Scan for the cell matching the given text and deliver its [X, Y] coordinate at center. 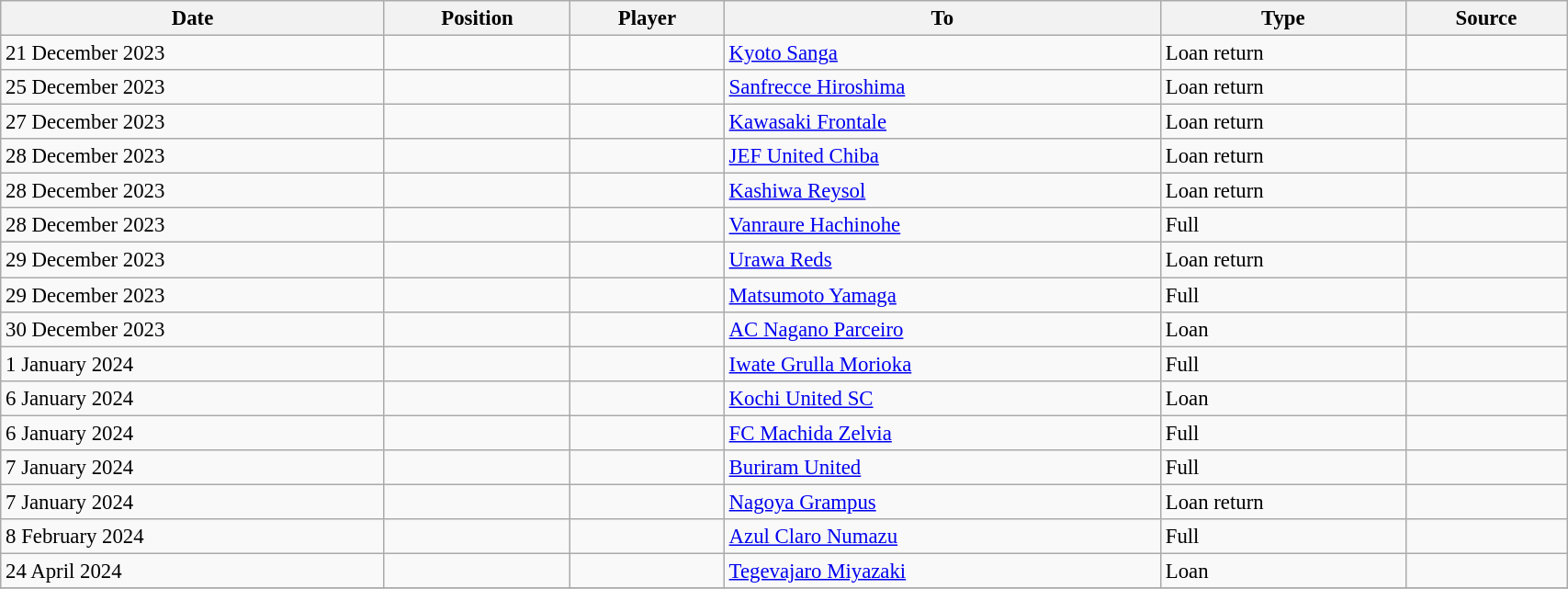
8 February 2024 [193, 537]
Sanfrecce Hiroshima [942, 87]
Kochi United SC [942, 398]
1 January 2024 [193, 364]
Player [648, 18]
Kashiwa Reysol [942, 191]
Date [193, 18]
21 December 2023 [193, 53]
Tegevajaro Miyazaki [942, 571]
Buriram United [942, 468]
Position [477, 18]
Azul Claro Numazu [942, 537]
Matsumoto Yamaga [942, 295]
JEF United Chiba [942, 156]
Vanraure Hachinohe [942, 225]
25 December 2023 [193, 87]
FC Machida Zelvia [942, 433]
Urawa Reds [942, 260]
Kyoto Sanga [942, 53]
Iwate Grulla Morioka [942, 364]
AC Nagano Parceiro [942, 329]
27 December 2023 [193, 122]
Type [1282, 18]
Nagoya Grampus [942, 502]
Source [1486, 18]
Kawasaki Frontale [942, 122]
30 December 2023 [193, 329]
24 April 2024 [193, 571]
To [942, 18]
